Locate the cell with the specified text and output its (X, Y) center coordinate. 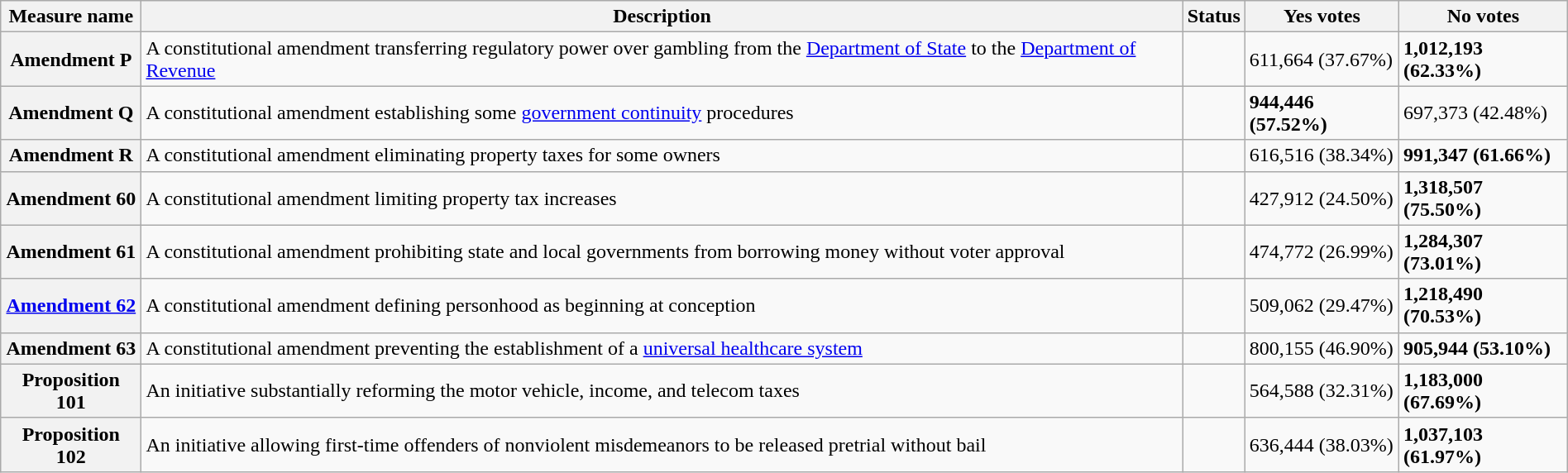
An initiative substantially reforming the motor vehicle, income, and telecom taxes (662, 390)
1,218,490 (70.53%) (1484, 306)
Status (1214, 17)
509,062 (29.47%) (1322, 306)
1,318,507 (75.50%) (1484, 198)
Amendment 61 (71, 251)
1,183,000 (67.69%) (1484, 390)
Amendment 63 (71, 348)
Measure name (71, 17)
Description (662, 17)
A constitutional amendment prohibiting state and local governments from borrowing money without voter approval (662, 251)
Amendment P (71, 60)
800,155 (46.90%) (1322, 348)
1,284,307 (73.01%) (1484, 251)
944,446 (57.52%) (1322, 112)
An initiative allowing first-time offenders of nonviolent misdemeanors to be released pretrial without bail (662, 445)
616,516 (38.34%) (1322, 155)
Amendment 60 (71, 198)
Yes votes (1322, 17)
A constitutional amendment limiting property tax increases (662, 198)
1,037,103 (61.97%) (1484, 445)
Amendment 62 (71, 306)
A constitutional amendment transferring regulatory power over gambling from the Department of State to the Department of Revenue (662, 60)
991,347 (61.66%) (1484, 155)
Amendment Q (71, 112)
1,012,193 (62.33%) (1484, 60)
474,772 (26.99%) (1322, 251)
A constitutional amendment defining personhood as beginning at conception (662, 306)
636,444 (38.03%) (1322, 445)
697,373 (42.48%) (1484, 112)
611,664 (37.67%) (1322, 60)
Proposition 102 (71, 445)
Proposition 101 (71, 390)
A constitutional amendment establishing some government continuity procedures (662, 112)
A constitutional amendment preventing the establishment of a universal healthcare system (662, 348)
905,944 (53.10%) (1484, 348)
Amendment R (71, 155)
564,588 (32.31%) (1322, 390)
A constitutional amendment eliminating property taxes for some owners (662, 155)
No votes (1484, 17)
427,912 (24.50%) (1322, 198)
